Search for the cell housing the specified text and yield its (X, Y) center coordinate. 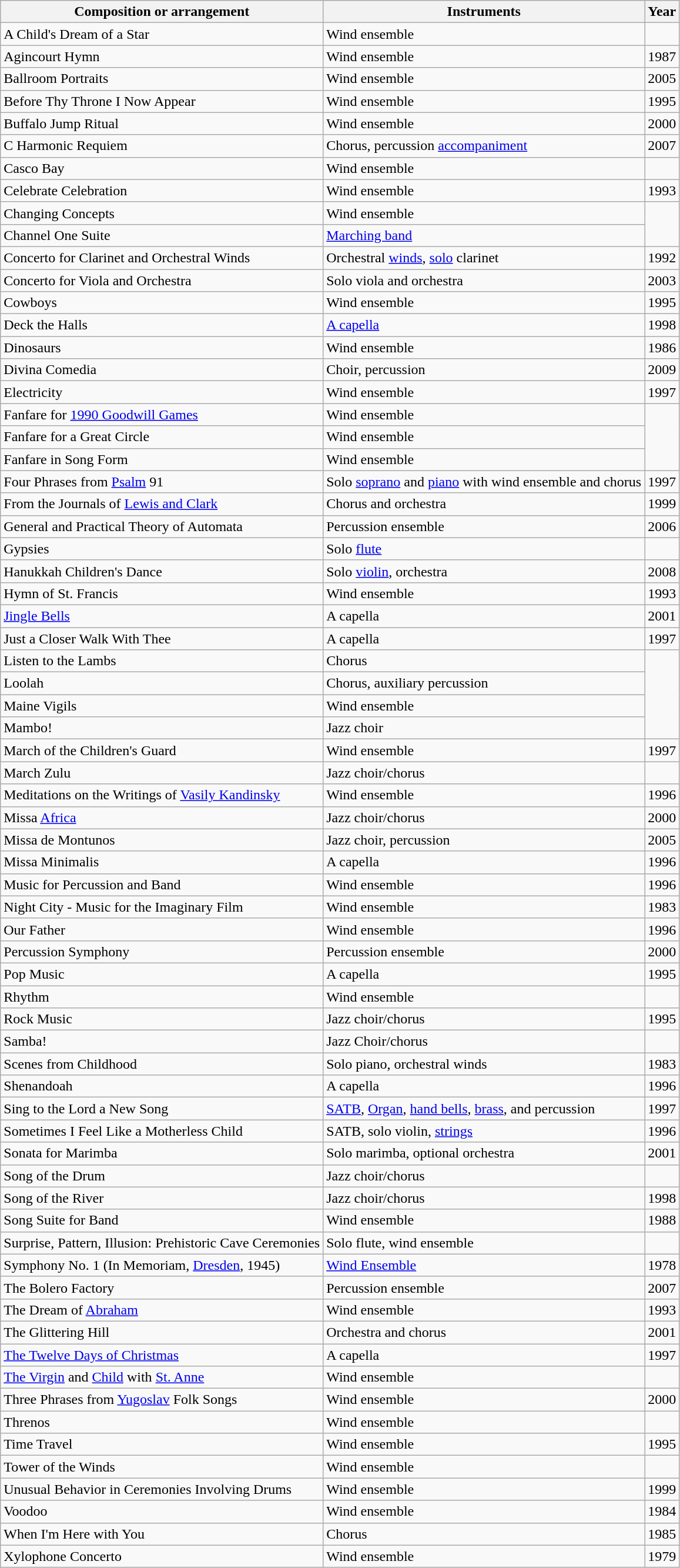
Loolah (162, 683)
Sonata for Marimba (162, 1153)
Solo viola and orchestra (484, 281)
C Harmonic Requiem (162, 146)
Deck the Halls (162, 325)
Gypsies (162, 549)
Casco Bay (162, 168)
Tower of the Winds (162, 1467)
1987 (662, 56)
Symphony No. 1 (In Memoriam, Dresden, 1945) (162, 1265)
Dinosaurs (162, 348)
2003 (662, 281)
March Zulu (162, 773)
Channel One Suite (162, 235)
Listen to the Lambs (162, 661)
1992 (662, 258)
Time Travel (162, 1444)
Mambo! (162, 728)
Chorus, auxiliary percussion (484, 683)
Hymn of St. Francis (162, 593)
Rock Music (162, 1019)
Jazz Choir/chorus (484, 1042)
1978 (662, 1265)
Before Thy Throne I Now Appear (162, 101)
Our Father (162, 929)
Fanfare in Song Form (162, 459)
Solo soprano and piano with wind ensemble and chorus (484, 482)
Pop Music (162, 974)
Wind Ensemble (484, 1265)
Concerto for Clarinet and Orchestral Winds (162, 258)
Missa de Montunos (162, 840)
1985 (662, 1534)
March of the Children's Guard (162, 750)
1986 (662, 348)
The Twelve Days of Christmas (162, 1355)
Sing to the Lord a New Song (162, 1109)
Concerto for Viola and Orchestra (162, 281)
Solo flute, wind ensemble (484, 1243)
Voodoo (162, 1512)
When I'm Here with You (162, 1534)
Cowboys (162, 303)
Just a Closer Walk With Thee (162, 638)
Divina Comedia (162, 370)
Solo flute (484, 549)
Fanfare for a Great Circle (162, 437)
2006 (662, 526)
Song of the Drum (162, 1176)
Unusual Behavior in Ceremonies Involving Drums (162, 1489)
Hanukkah Children's Dance (162, 571)
Samba! (162, 1042)
The Virgin and Child with St. Anne (162, 1377)
Orchestral winds, solo clarinet (484, 258)
Song of the River (162, 1198)
Scenes from Childhood (162, 1064)
1988 (662, 1220)
Agincourt Hymn (162, 56)
Fanfare for 1990 Goodwill Games (162, 415)
Orchestra and chorus (484, 1332)
Buffalo Jump Ritual (162, 124)
Percussion Symphony (162, 952)
2008 (662, 571)
Missa Africa (162, 818)
Celebrate Celebration (162, 191)
Composition or arrangement (162, 12)
Rhythm (162, 997)
Solo violin, orchestra (484, 571)
Shenandoah (162, 1086)
Instruments (484, 12)
Jazz choir, percussion (484, 840)
Song Suite for Band (162, 1220)
Jazz choir (484, 728)
Music for Percussion and Band (162, 885)
Jingle Bells (162, 616)
Three Phrases from Yugoslav Folk Songs (162, 1400)
Solo piano, orchestral winds (484, 1064)
Sometimes I Feel Like a Motherless Child (162, 1131)
Chorus and orchestra (484, 504)
1984 (662, 1512)
2009 (662, 370)
The Bolero Factory (162, 1287)
General and Practical Theory of Automata (162, 526)
Meditations on the Writings of Vasily Kandinsky (162, 795)
Surprise, Pattern, Illusion: Prehistoric Cave Ceremonies (162, 1243)
Ballroom Portraits (162, 79)
Chorus, percussion accompaniment (484, 146)
Missa Minimalis (162, 862)
SATB, Organ, hand bells, brass, and percussion (484, 1109)
Night City - Music for the Imaginary Film (162, 907)
1979 (662, 1556)
Marching band (484, 235)
Electricity (162, 392)
The Dream of Abraham (162, 1310)
Solo marimba, optional orchestra (484, 1153)
Maine Vigils (162, 706)
Four Phrases from Psalm 91 (162, 482)
SATB, solo violin, strings (484, 1131)
Choir, percussion (484, 370)
Year (662, 12)
Xylophone Concerto (162, 1556)
The Glittering Hill (162, 1332)
A Child's Dream of a Star (162, 34)
Threnos (162, 1422)
From the Journals of Lewis and Clark (162, 504)
Changing Concepts (162, 213)
